Determine the (X, Y) coordinate at the center of the cell enclosing the given text.  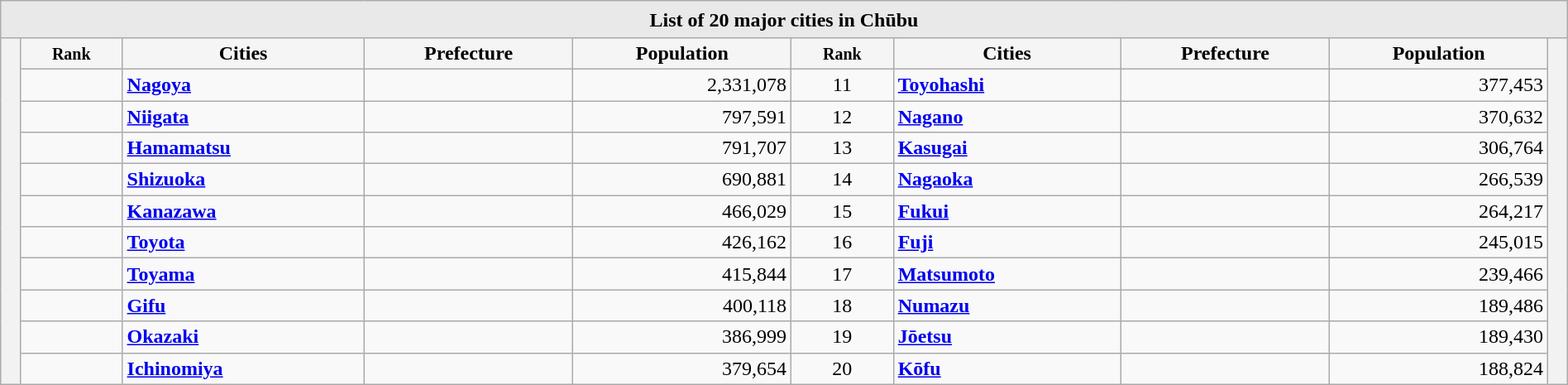
Kanazawa (243, 211)
Fukui (1007, 211)
11 (843, 84)
188,824 (1439, 368)
Toyota (243, 243)
239,466 (1439, 274)
2,331,078 (682, 84)
17 (843, 274)
15 (843, 211)
Kasugai (1007, 148)
189,486 (1439, 306)
Numazu (1007, 306)
Toyohashi (1007, 84)
797,591 (682, 117)
Gifu (243, 306)
377,453 (1439, 84)
Niigata (243, 117)
16 (843, 243)
14 (843, 180)
370,632 (1439, 117)
Nagoya (243, 84)
Hamamatsu (243, 148)
690,881 (682, 180)
400,118 (682, 306)
Matsumoto (1007, 274)
Kōfu (1007, 368)
Toyama (243, 274)
List of 20 major cities in Chūbu (784, 20)
Nagaoka (1007, 180)
791,707 (682, 148)
12 (843, 117)
415,844 (682, 274)
Nagano (1007, 117)
264,217 (1439, 211)
189,430 (1439, 337)
18 (843, 306)
Jōetsu (1007, 337)
245,015 (1439, 243)
386,999 (682, 337)
Fuji (1007, 243)
Ichinomiya (243, 368)
Shizuoka (243, 180)
13 (843, 148)
379,654 (682, 368)
20 (843, 368)
266,539 (1439, 180)
19 (843, 337)
426,162 (682, 243)
306,764 (1439, 148)
Okazaki (243, 337)
466,029 (682, 211)
